Return the (X, Y) coordinate for the center point of the cell that contains the specified text.  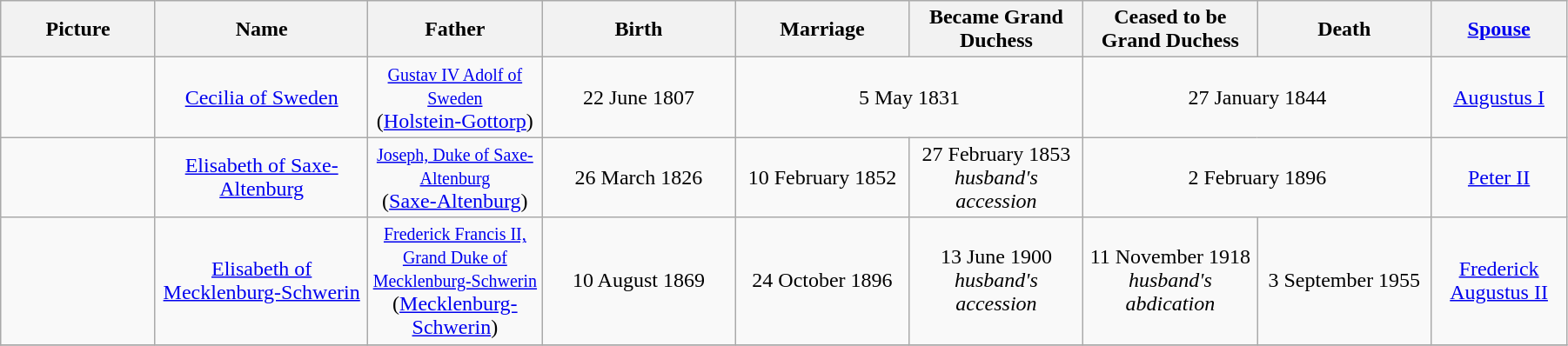
Augustus I (1499, 97)
Frederick Francis II, Grand Duke of Mecklenburg-Schwerin (Mecklenburg-Schwerin) (455, 281)
Joseph, Duke of Saxe-Altenburg (Saxe-Altenburg) (455, 177)
13 June 1900husband's accession (996, 281)
Gustav IV Adolf of Sweden (Holstein-Gottorp) (455, 97)
27 February 1853husband's accession (996, 177)
26 March 1826 (639, 177)
3 September 1955 (1344, 281)
Cecilia of Sweden (261, 97)
Ceased to be Grand Duchess (1170, 30)
10 February 1852 (822, 177)
10 August 1869 (639, 281)
5 May 1831 (909, 97)
Birth (639, 30)
Picture (78, 30)
Father (455, 30)
Name (261, 30)
11 November 1918husband's abdication (1170, 281)
2 February 1896 (1257, 177)
Elisabeth of Saxe-Altenburg (261, 177)
Frederick Augustus II (1499, 281)
Spouse (1499, 30)
Peter II (1499, 177)
22 June 1807 (639, 97)
Death (1344, 30)
27 January 1844 (1257, 97)
Elisabeth of Mecklenburg-Schwerin (261, 281)
24 October 1896 (822, 281)
Became Grand Duchess (996, 30)
Marriage (822, 30)
